Return [x, y] of the center of cell containing provided text 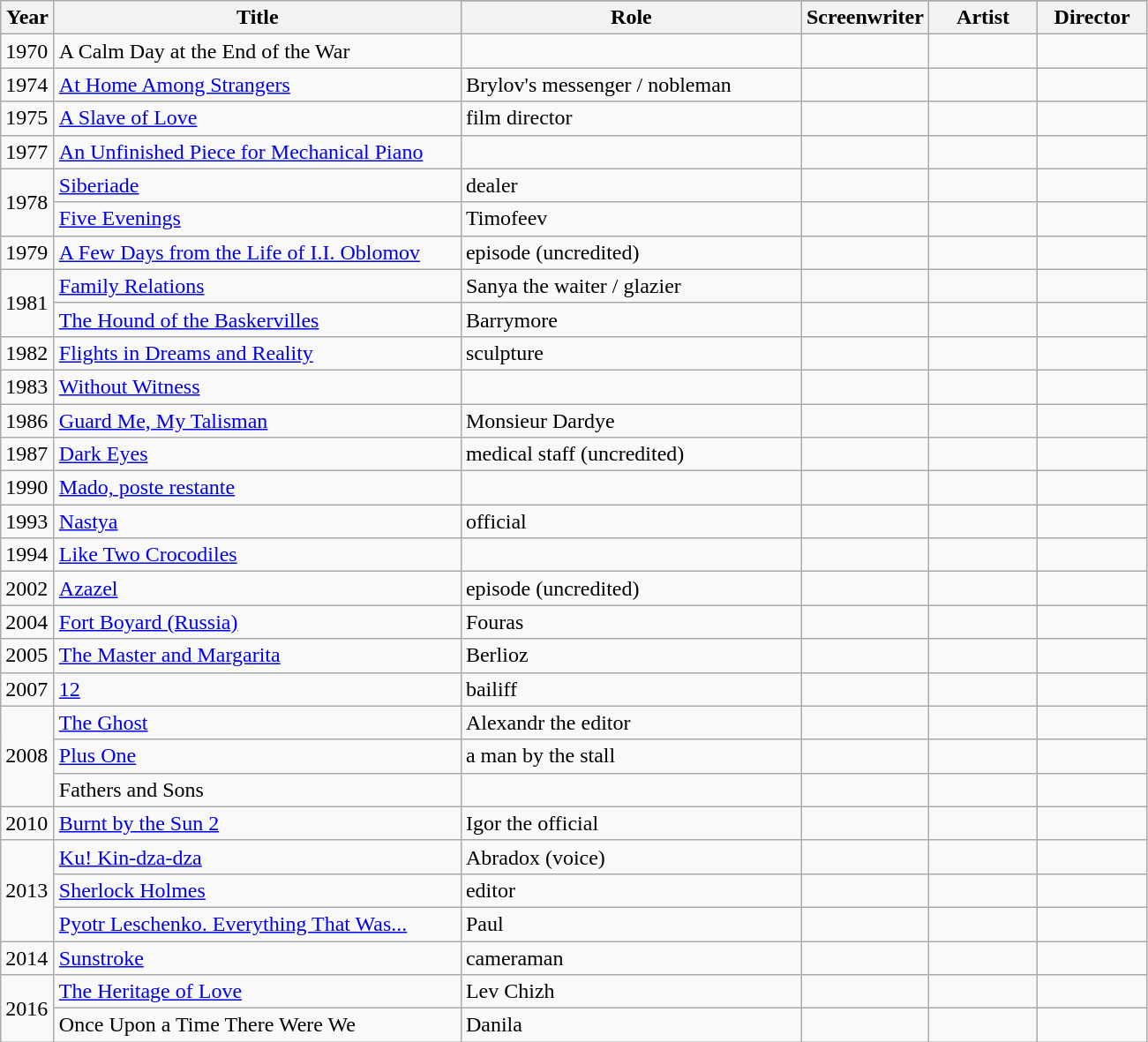
The Master and Margarita [258, 656]
Sanya the waiter / glazier [631, 286]
Abradox (voice) [631, 857]
At Home Among Strangers [258, 85]
Igor the official [631, 823]
Alexandr the editor [631, 723]
1986 [28, 421]
sculpture [631, 353]
1981 [28, 303]
The Ghost [258, 723]
2005 [28, 656]
2004 [28, 622]
Azazel [258, 588]
2010 [28, 823]
1977 [28, 152]
1979 [28, 252]
12 [258, 689]
Director [1092, 18]
2014 [28, 957]
1983 [28, 386]
1994 [28, 555]
cameraman [631, 957]
The Hound of the Baskervilles [258, 319]
Dark Eyes [258, 454]
Timofeev [631, 219]
Without Witness [258, 386]
1978 [28, 202]
Family Relations [258, 286]
2013 [28, 890]
Berlioz [631, 656]
Fouras [631, 622]
An Unfinished Piece for Mechanical Piano [258, 152]
Fort Boyard (Russia) [258, 622]
Sunstroke [258, 957]
Nastya [258, 521]
Barrymore [631, 319]
1987 [28, 454]
2007 [28, 689]
Plus One [258, 756]
2002 [28, 588]
Paul [631, 924]
Once Upon a Time There Were We [258, 1025]
Monsieur Dardye [631, 421]
Lev Chizh [631, 992]
Like Two Crocodiles [258, 555]
A Calm Day at the End of the War [258, 51]
Ku! Kin-dza-dza [258, 857]
Sherlock Holmes [258, 890]
A Slave of Love [258, 118]
Screenwriter [865, 18]
2008 [28, 756]
Guard Me, My Talisman [258, 421]
editor [631, 890]
a man by the stall [631, 756]
Year [28, 18]
film director [631, 118]
1975 [28, 118]
1974 [28, 85]
Role [631, 18]
Mado, poste restante [258, 488]
Danila [631, 1025]
1982 [28, 353]
A Few Days from the Life of I.I. Oblomov [258, 252]
Pyotr Leschenko. Everything That Was... [258, 924]
dealer [631, 185]
The Heritage of Love [258, 992]
Title [258, 18]
2016 [28, 1008]
medical staff (uncredited) [631, 454]
Five Evenings [258, 219]
Flights in Dreams and Reality [258, 353]
Brylov's messenger / nobleman [631, 85]
1990 [28, 488]
official [631, 521]
Fathers and Sons [258, 790]
Artist [983, 18]
bailiff [631, 689]
1993 [28, 521]
Siberiade [258, 185]
1970 [28, 51]
Burnt by the Sun 2 [258, 823]
